Find where the given text appears and provide that cell's center as (x, y) coordinate. 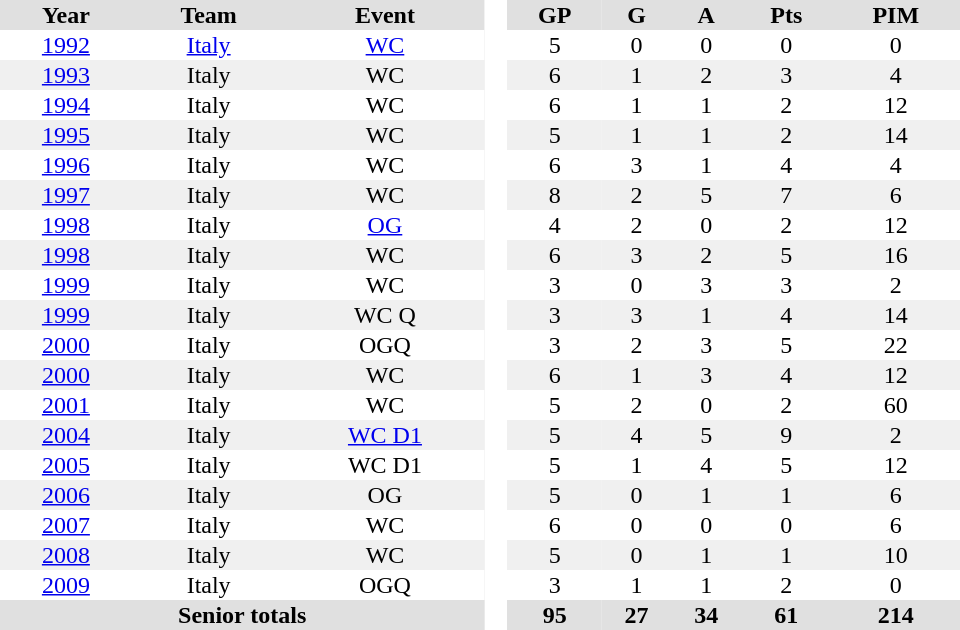
Team (209, 15)
95 (555, 615)
1992 (66, 45)
9 (786, 435)
1996 (66, 165)
1995 (66, 135)
2008 (66, 555)
214 (896, 615)
61 (786, 615)
Year (66, 15)
Senior totals (242, 615)
GP (555, 15)
G (637, 15)
1994 (66, 105)
2001 (66, 405)
Event (384, 15)
2007 (66, 525)
1997 (66, 195)
Pts (786, 15)
1993 (66, 75)
60 (896, 405)
8 (555, 195)
WC Q (384, 315)
2006 (66, 495)
PIM (896, 15)
2009 (66, 585)
2004 (66, 435)
16 (896, 255)
22 (896, 345)
2005 (66, 465)
27 (637, 615)
7 (786, 195)
34 (706, 615)
A (706, 15)
10 (896, 555)
